Output the [x, y] coordinate of the center of the cell containing the given text.  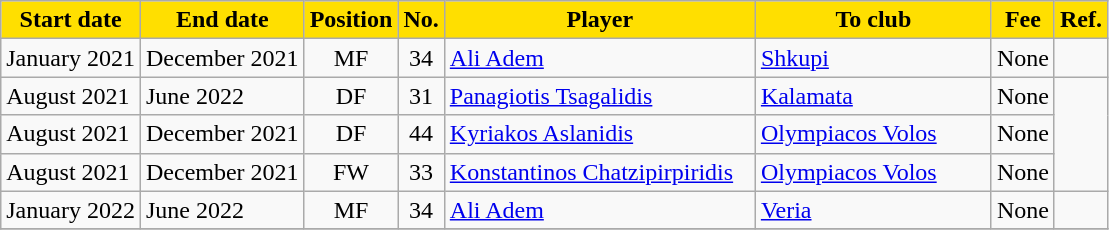
Player [600, 20]
Konstantinos Chatzipirpiridis [600, 172]
No. [421, 20]
33 [421, 172]
Veria [873, 210]
Fee [1022, 20]
Kyriakos Aslanidis [600, 134]
FW [351, 172]
To club [873, 20]
Start date [71, 20]
31 [421, 96]
Ref. [1080, 20]
January 2021 [71, 58]
Kalamata [873, 96]
January 2022 [71, 210]
Panagiotis Tsagalidis [600, 96]
End date [222, 20]
Position [351, 20]
44 [421, 134]
Shkupi [873, 58]
